Capture the cell that displays the provided text and extract its [x, y] central coordinate. 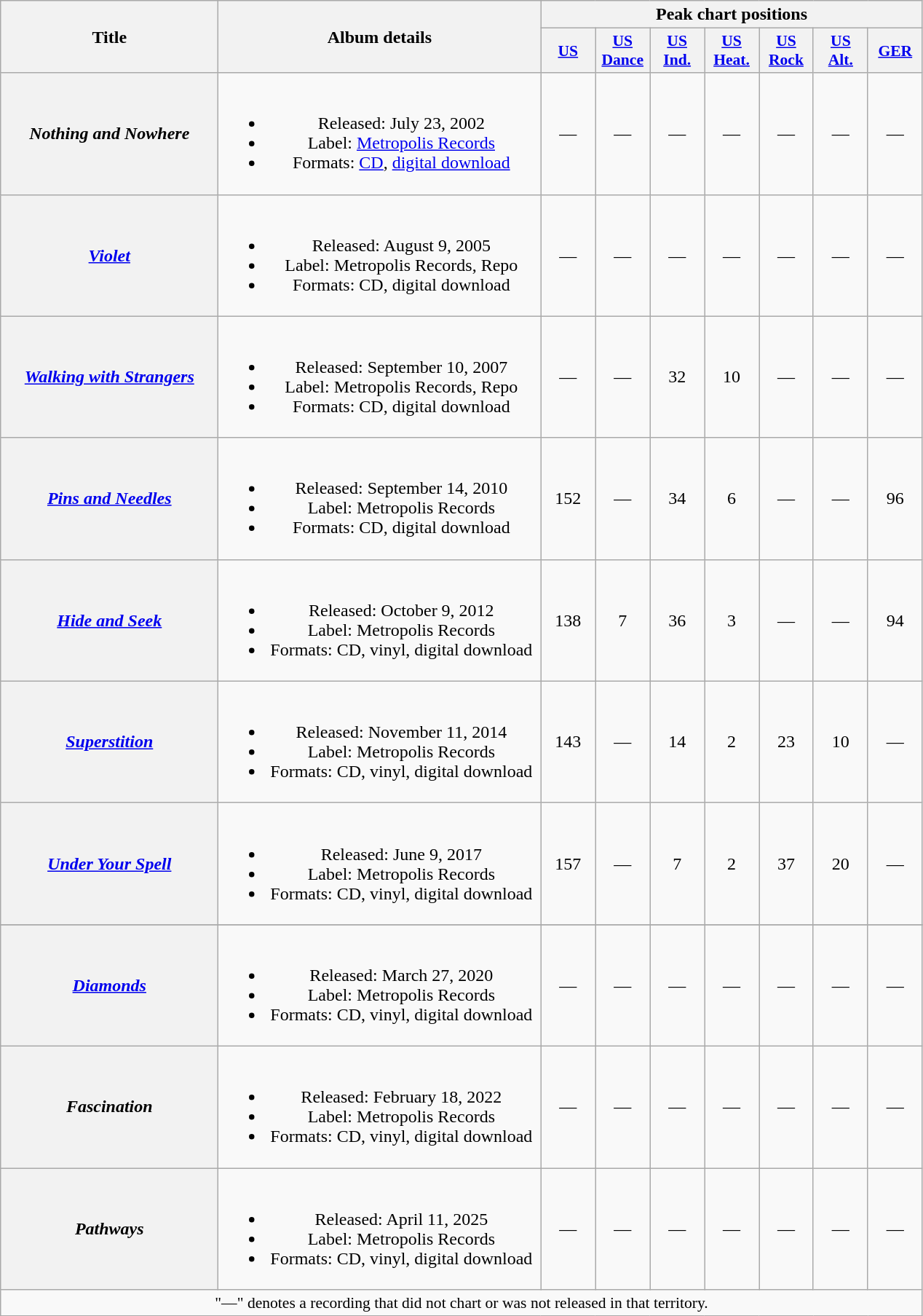
32 [677, 377]
Pathways [109, 1229]
36 [677, 620]
Released: June 9, 2017Label: Metropolis RecordsFormats: CD, vinyl, digital download [380, 864]
37 [786, 864]
Released: July 23, 2002Label: Metropolis RecordsFormats: CD, digital download [380, 134]
Superstition [109, 741]
20 [840, 864]
Released: November 11, 2014Label: Metropolis RecordsFormats: CD, vinyl, digital download [380, 741]
Violet [109, 255]
157 [568, 864]
Released: March 27, 2020Label: Metropolis RecordsFormats: CD, vinyl, digital download [380, 985]
6 [732, 498]
23 [786, 741]
34 [677, 498]
Hide and Seek [109, 620]
143 [568, 741]
US Alt. [840, 51]
Released: September 14, 2010Label: Metropolis RecordsFormats: CD, digital download [380, 498]
Released: August 9, 2005Label: Metropolis Records, RepoFormats: CD, digital download [380, 255]
Nothing and Nowhere [109, 134]
14 [677, 741]
Under Your Spell [109, 864]
Released: February 18, 2022Label: Metropolis RecordsFormats: CD, vinyl, digital download [380, 1107]
152 [568, 498]
USHeat. [732, 51]
"—" denotes a recording that did not chart or was not released in that territory. [461, 1303]
Released: April 11, 2025Label: Metropolis RecordsFormats: CD, vinyl, digital download [380, 1229]
138 [568, 620]
US [568, 51]
Diamonds [109, 985]
Peak chart positions [732, 15]
Released: September 10, 2007Label: Metropolis Records, RepoFormats: CD, digital download [380, 377]
Album details [380, 36]
96 [895, 498]
Released: October 9, 2012Label: Metropolis RecordsFormats: CD, vinyl, digital download [380, 620]
USInd. [677, 51]
Walking with Strangers [109, 377]
GER [895, 51]
US Rock [786, 51]
94 [895, 620]
Title [109, 36]
Fascination [109, 1107]
USDance [623, 51]
3 [732, 620]
Pins and Needles [109, 498]
